Return (x, y) of the center of cell containing provided text 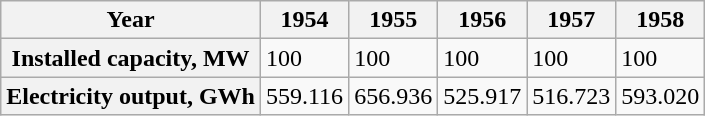
559.116 (304, 96)
525.917 (482, 96)
1957 (572, 20)
Installed capacity, MW (131, 58)
593.020 (660, 96)
Electricity output, GWh (131, 96)
1956 (482, 20)
1954 (304, 20)
656.936 (394, 96)
516.723 (572, 96)
Year (131, 20)
1958 (660, 20)
1955 (394, 20)
